Output the (X, Y) coordinate of the center of the cell containing the given text.  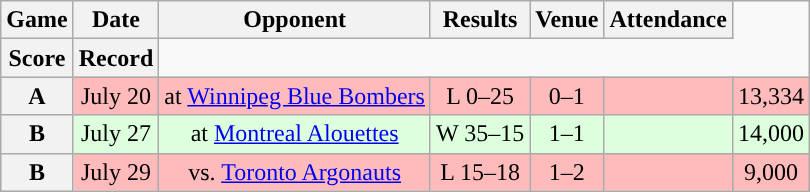
L 0–25 (480, 96)
Score (37, 58)
Venue (567, 20)
13,334 (770, 96)
A (37, 96)
vs. Toronto Argonauts (295, 172)
L 15–18 (480, 172)
July 29 (116, 172)
at Montreal Alouettes (295, 134)
July 27 (116, 134)
Results (480, 20)
Game (37, 20)
July 20 (116, 96)
Opponent (295, 20)
Record (116, 58)
1–2 (567, 172)
0–1 (567, 96)
9,000 (770, 172)
1–1 (567, 134)
Date (116, 20)
14,000 (770, 134)
W 35–15 (480, 134)
at Winnipeg Blue Bombers (295, 96)
Attendance (668, 20)
